Pinpoint the cell where the given text exists, returning its [X, Y] midpoint coordinate. 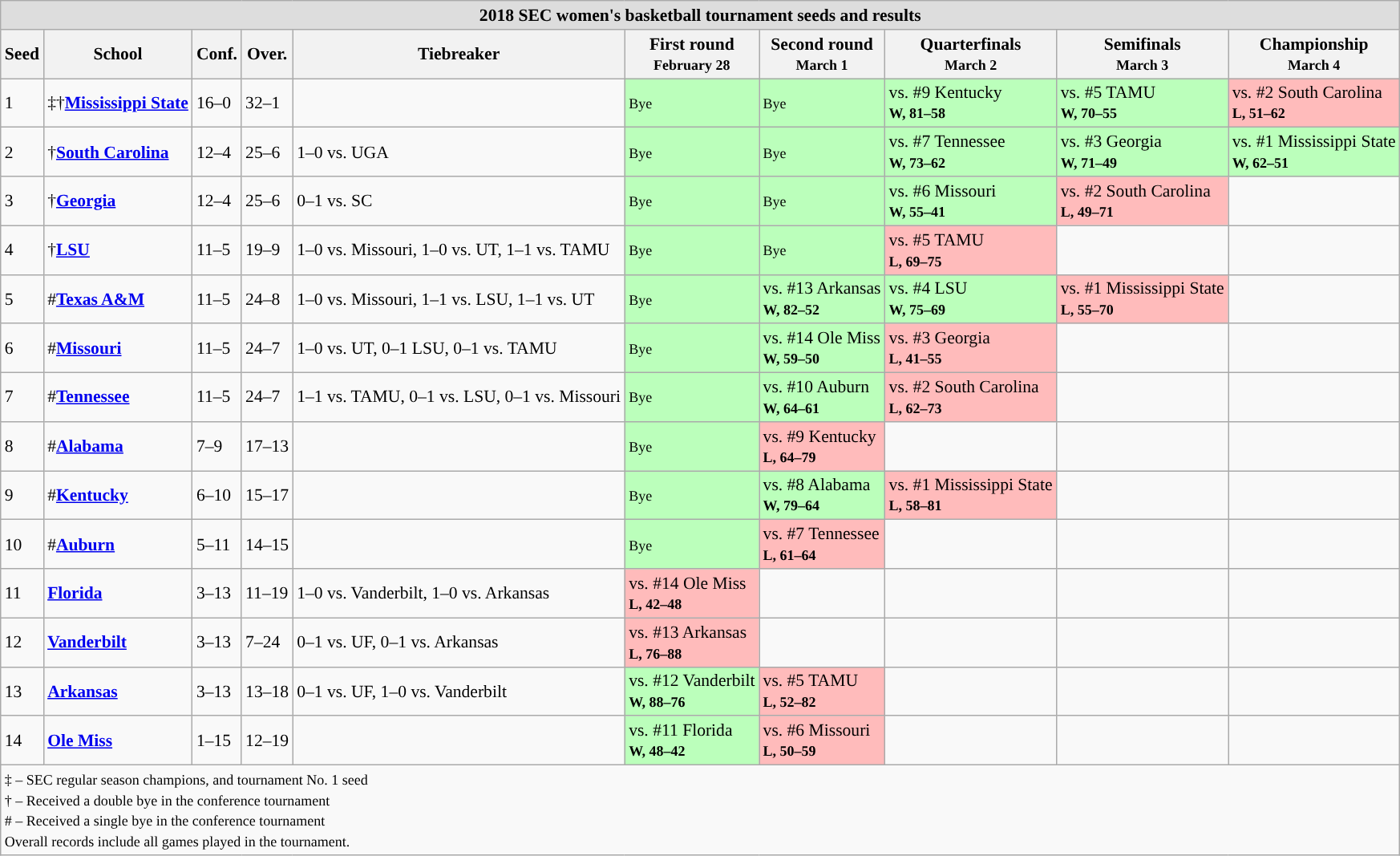
14–15 [267, 544]
1–0 vs. UGA [459, 152]
11–19 [267, 594]
Ole Miss [118, 741]
vs. #2 South CarolinaL, 51–62 [1314, 103]
vs. #6 MissouriL, 50–59 [823, 741]
vs. #9 KentuckyL, 64–79 [823, 446]
16–0 [216, 103]
vs. #13 ArkansasL, 76–88 [691, 642]
vs. #1 Mississippi StateL, 55–70 [1143, 298]
Over. [267, 55]
#Auburn [118, 544]
vs. #1 Mississippi StateW, 62–51 [1314, 152]
13–18 [267, 692]
12–19 [267, 741]
#Tennessee [118, 398]
Florida [118, 594]
vs. #3 GeorgiaL, 41–55 [971, 348]
8 [22, 446]
vs. #13 ArkansasW, 82–52 [823, 298]
2018 SEC women's basketball tournament seeds and results [701, 15]
6–10 [216, 496]
ChampionshipMarch 4 [1314, 55]
vs. #6 MissouriW, 55–41 [971, 201]
14 [22, 741]
vs. #9 KentuckyW, 81–58 [971, 103]
QuarterfinalsMarch 2 [971, 55]
#Alabama [118, 446]
1–0 vs. UT, 0–1 LSU, 0–1 vs. TAMU [459, 348]
vs. #14 Ole MissW, 59–50 [823, 348]
15–17 [267, 496]
5–11 [216, 544]
vs. #8 AlabamaW, 79–64 [823, 496]
vs. #5 TAMUL, 69–75 [971, 250]
†LSU [118, 250]
24–8 [267, 298]
vs. #11 FloridaW, 48–42 [691, 741]
11 [22, 594]
1–1 vs. TAMU, 0–1 vs. LSU, 0–1 vs. Missouri [459, 398]
10 [22, 544]
12 [22, 642]
vs. #10 AuburnW, 64–61 [823, 398]
1–0 vs. Missouri, 1–0 vs. UT, 1–1 vs. TAMU [459, 250]
School [118, 55]
Second roundMarch 1 [823, 55]
4 [22, 250]
vs. #5 TAMUL, 52–82 [823, 692]
†South Carolina [118, 152]
vs. #12 VanderbiltW, 88–76 [691, 692]
Vanderbilt [118, 642]
0–1 vs. UF, 0–1 vs. Arkansas [459, 642]
0–1 vs. UF, 1–0 vs. Vanderbilt [459, 692]
‡†Mississippi State [118, 103]
7–9 [216, 446]
#Kentucky [118, 496]
First roundFebruary 28 [691, 55]
17–13 [267, 446]
1–0 vs. Missouri, 1–1 vs. LSU, 1–1 vs. UT [459, 298]
1 [22, 103]
7 [22, 398]
Arkansas [118, 692]
vs. #5 TAMUW, 70–55 [1143, 103]
5 [22, 298]
32–1 [267, 103]
vs. #7 TennesseeL, 61–64 [823, 544]
1–15 [216, 741]
Conf. [216, 55]
19–9 [267, 250]
6 [22, 348]
9 [22, 496]
vs. #7 TennesseeW, 73–62 [971, 152]
vs. #1 Mississippi StateL, 58–81 [971, 496]
2 [22, 152]
0–1 vs. SC [459, 201]
SemifinalsMarch 3 [1143, 55]
vs. #2 South CarolinaL, 49–71 [1143, 201]
#Missouri [118, 348]
#Texas A&M [118, 298]
†Georgia [118, 201]
3 [22, 201]
vs. #3 GeorgiaW, 71–49 [1143, 152]
Seed [22, 55]
1–0 vs. Vanderbilt, 1–0 vs. Arkansas [459, 594]
vs. #4 LSUW, 75–69 [971, 298]
vs. #2 South CarolinaL, 62–73 [971, 398]
vs. #14 Ole MissL, 42–48 [691, 594]
7–24 [267, 642]
13 [22, 692]
Tiebreaker [459, 55]
